Provide the [x, y] coordinate of the cell's center where the given text is located.  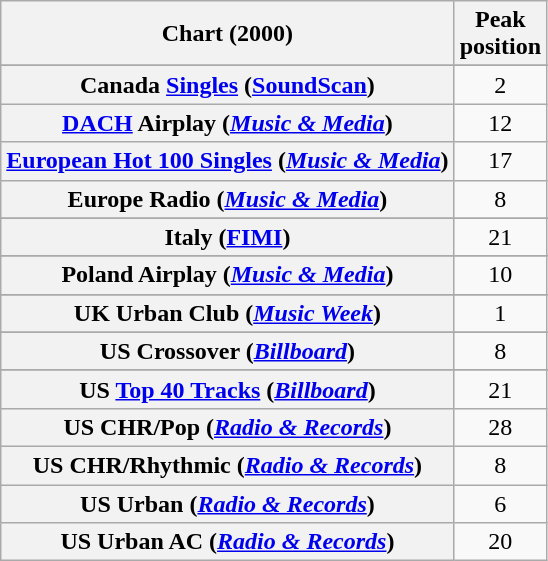
US Urban AC (Radio & Records) [228, 542]
Europe Radio (Music & Media) [228, 199]
2 [500, 85]
Chart (2000) [228, 34]
20 [500, 542]
US Top 40 Tracks (Billboard) [228, 389]
28 [500, 427]
Peakposition [500, 34]
US Urban (Radio & Records) [228, 503]
17 [500, 161]
Poland Airplay (Music & Media) [228, 275]
UK Urban Club (Music Week) [228, 313]
US Crossover (Billboard) [228, 351]
Italy (FIMI) [228, 237]
US CHR/Pop (Radio & Records) [228, 427]
European Hot 100 Singles (Music & Media) [228, 161]
1 [500, 313]
6 [500, 503]
Canada Singles (SoundScan) [228, 85]
US CHR/Rhythmic (Radio & Records) [228, 465]
DACH Airplay (Music & Media) [228, 123]
10 [500, 275]
12 [500, 123]
